Capture the cell that displays the provided text and extract its (X, Y) central coordinate. 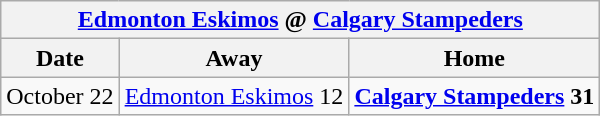
Home (474, 58)
Away (234, 58)
Edmonton Eskimos 12 (234, 96)
Calgary Stampeders 31 (474, 96)
Date (60, 58)
Edmonton Eskimos @ Calgary Stampeders (300, 20)
October 22 (60, 96)
